Output the [x, y] coordinate of the center of the cell containing the given text.  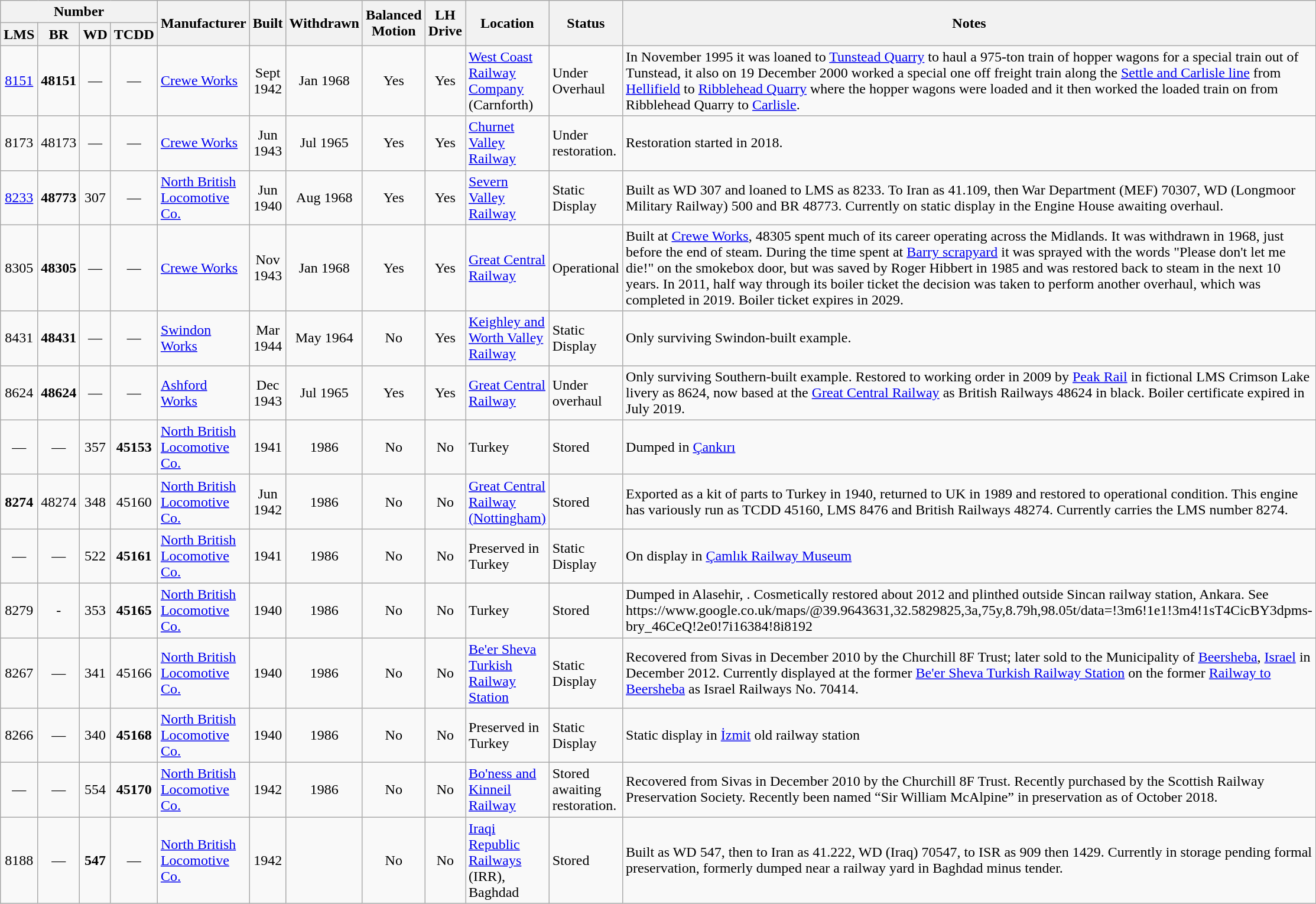
Sept 1942 [268, 80]
Jun 1940 [268, 197]
48773 [59, 197]
Nov 1943 [268, 268]
Notes [969, 23]
Churnet Valley Railway [508, 143]
Under Overhaul [586, 80]
45168 [134, 735]
Swindon Works [203, 338]
Withdrawn [324, 23]
341 [95, 673]
Balanced Motion [394, 23]
On display in Çamlık Railway Museum [969, 556]
- [59, 610]
Restoration started in 2018. [969, 143]
547 [95, 860]
Operational [586, 268]
Be'er Sheva Turkish Railway Station [508, 673]
Aug 1968 [324, 197]
Under restoration. [586, 143]
Iraqi Republic Railways (IRR), Baghdad [508, 860]
8267 [19, 673]
8151 [19, 80]
8624 [19, 393]
307 [95, 197]
Manufacturer [203, 23]
TCDD [134, 34]
340 [95, 735]
554 [95, 790]
48305 [59, 268]
48274 [59, 501]
8305 [19, 268]
353 [95, 610]
Jun 1942 [268, 501]
Dec 1943 [268, 393]
8266 [19, 735]
45170 [134, 790]
Severn Valley Railway [508, 197]
48173 [59, 143]
8279 [19, 610]
Bo'ness and Kinneil Railway [508, 790]
Great Central Railway (Nottingham) [508, 501]
Under overhaul [586, 393]
8233 [19, 197]
BR [59, 34]
Number [79, 12]
WD [95, 34]
Jun 1943 [268, 143]
Only surviving Swindon-built example. [969, 338]
48624 [59, 393]
Location [508, 23]
LH Drive [445, 23]
Keighley and Worth Valley Railway [508, 338]
LMS [19, 34]
48151 [59, 80]
348 [95, 501]
Mar 1944 [268, 338]
Status [586, 23]
357 [95, 447]
522 [95, 556]
8431 [19, 338]
45165 [134, 610]
8188 [19, 860]
45160 [134, 501]
8274 [19, 501]
Static display in İzmit old railway station [969, 735]
West Coast Railway Company (Carnforth) [508, 80]
45161 [134, 556]
Dumped in Çankırı [969, 447]
48431 [59, 338]
45166 [134, 673]
8173 [19, 143]
Ashford Works [203, 393]
Built [268, 23]
May 1964 [324, 338]
45153 [134, 447]
Stored awaiting restoration. [586, 790]
